Search for the cell housing the specified text and yield its (x, y) center coordinate. 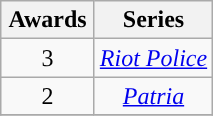
2 (48, 96)
Series (153, 20)
Awards (48, 20)
Patria (153, 96)
3 (48, 58)
Riot Police (153, 58)
